Identify which cell holds the provided text, then report its [x, y] central coordinate. 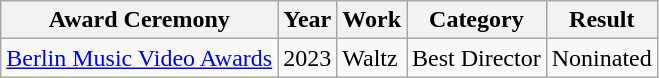
Berlin Music Video Awards [140, 58]
Noninated [602, 58]
Year [308, 20]
Best Director [477, 58]
Category [477, 20]
Result [602, 20]
Waltz [372, 58]
2023 [308, 58]
Award Ceremony [140, 20]
Work [372, 20]
